Return [X, Y] of the center of cell containing provided text 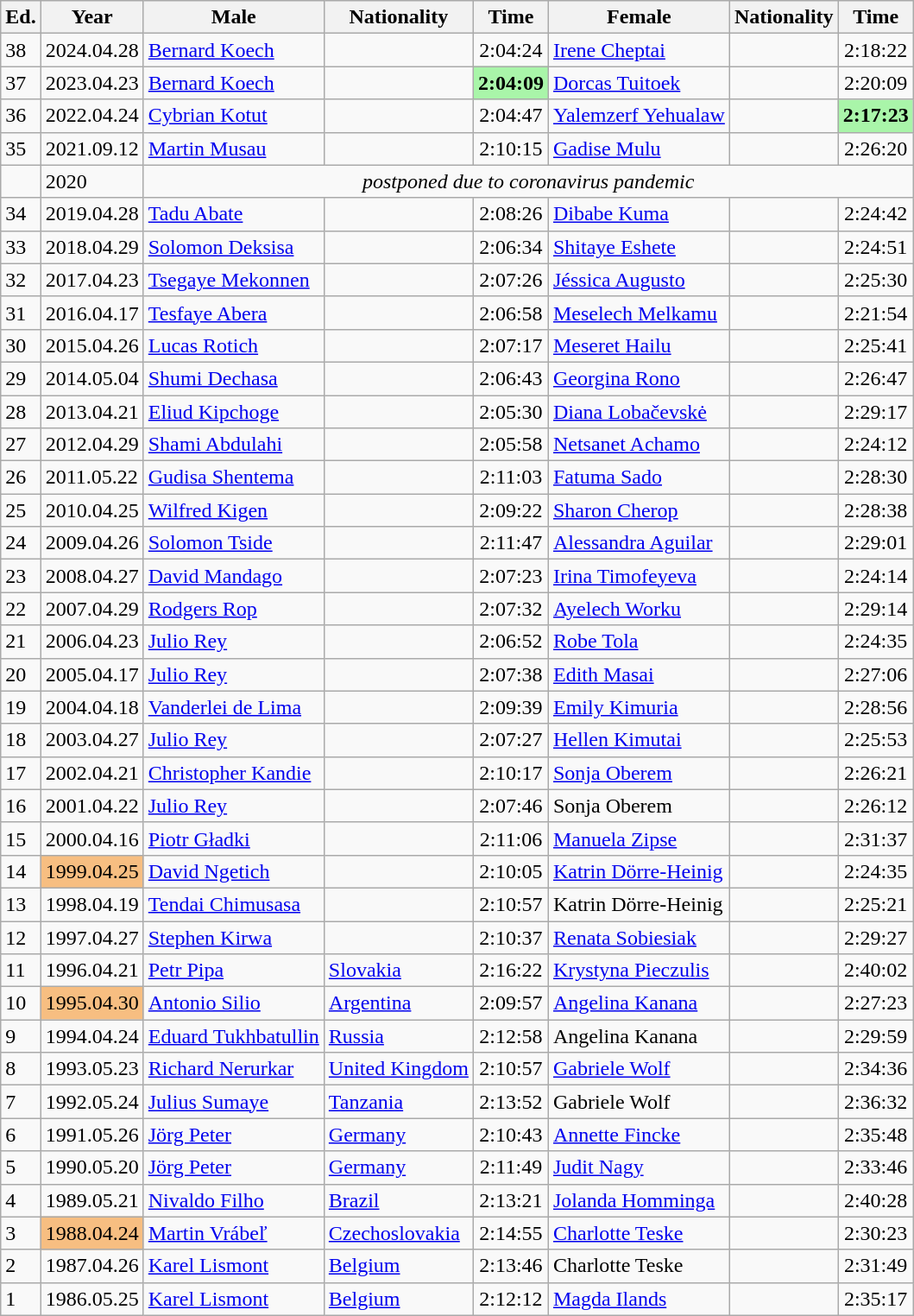
2016.04.17 [91, 313]
Rodgers Rop [233, 609]
2:13:21 [511, 1200]
Shumi Dechasa [233, 378]
2015.04.26 [91, 345]
2:21:54 [875, 313]
2:10:05 [511, 871]
1989.05.21 [91, 1200]
2:04:09 [511, 83]
19 [21, 707]
Russia [399, 1036]
24 [21, 543]
1994.04.24 [91, 1036]
Alessandra Aguilar [639, 543]
2:29:59 [875, 1036]
2:06:34 [511, 247]
Martin Musau [233, 149]
Fatuma Sado [639, 478]
25 [21, 510]
2:18:22 [875, 50]
2:25:41 [875, 345]
2:11:47 [511, 543]
United Kingdom [399, 1069]
Irene Cheptai [639, 50]
Ed. [21, 17]
Dibabe Kuma [639, 214]
2:10:17 [511, 773]
2011.05.22 [91, 478]
Renata Sobiesiak [639, 937]
22 [21, 609]
Eduard Tukhbatullin [233, 1036]
2:06:43 [511, 378]
2:28:56 [875, 707]
Brazil [399, 1200]
Year [91, 17]
5 [21, 1167]
7 [21, 1102]
12 [21, 937]
2:26:12 [875, 806]
Yalemzerf Yehualaw [639, 116]
2022.04.24 [91, 116]
3 [21, 1233]
1991.05.26 [91, 1135]
Georgina Rono [639, 378]
16 [21, 806]
2:07:23 [511, 576]
2:05:30 [511, 412]
2:24:42 [875, 214]
26 [21, 478]
2:09:39 [511, 707]
1987.04.26 [91, 1266]
Solomon Tside [233, 543]
2:08:26 [511, 214]
31 [21, 313]
2:06:52 [511, 642]
32 [21, 280]
33 [21, 247]
2:10:15 [511, 149]
Petr Pipa [233, 971]
2:24:14 [875, 576]
Tendai Chimusasa [233, 904]
2:29:17 [875, 412]
2:07:38 [511, 674]
Tanzania [399, 1102]
Meselech Melkamu [639, 313]
1992.05.24 [91, 1102]
36 [21, 116]
Sharon Cherop [639, 510]
2013.04.21 [91, 412]
2009.04.26 [91, 543]
2000.04.16 [91, 838]
38 [21, 50]
David Mandago [233, 576]
2:09:22 [511, 510]
2014.05.04 [91, 378]
Czechoslovakia [399, 1233]
1996.04.21 [91, 971]
2:29:01 [875, 543]
postponed due to coronavirus pandemic [528, 181]
2021.09.12 [91, 149]
1993.05.23 [91, 1069]
2003.04.27 [91, 740]
2010.04.25 [91, 510]
Piotr Gładki [233, 838]
2:09:57 [511, 1003]
Tadu Abate [233, 214]
Antonio Silio [233, 1003]
34 [21, 214]
2:26:20 [875, 149]
1 [21, 1299]
2:20:09 [875, 83]
2:24:12 [875, 445]
Gadise Mulu [639, 149]
David Ngetich [233, 871]
Tesfaye Abera [233, 313]
Judit Nagy [639, 1167]
1986.05.25 [91, 1299]
15 [21, 838]
Female [639, 17]
Netsanet Achamo [639, 445]
2 [21, 1266]
Irina Timofeyeva [639, 576]
2:11:03 [511, 478]
2:40:02 [875, 971]
18 [21, 740]
Vanderlei de Lima [233, 707]
2:27:06 [875, 674]
2019.04.28 [91, 214]
Emily Kimuria [639, 707]
Tsegaye Mekonnen [233, 280]
2:06:58 [511, 313]
Lucas Rotich [233, 345]
28 [21, 412]
2012.04.29 [91, 445]
2:31:49 [875, 1266]
2:30:23 [875, 1233]
2001.04.22 [91, 806]
2:11:49 [511, 1167]
1999.04.25 [91, 871]
Julius Sumaye [233, 1102]
13 [21, 904]
Argentina [399, 1003]
2008.04.27 [91, 576]
1995.04.30 [91, 1003]
2020 [91, 181]
2023.04.23 [91, 83]
2007.04.29 [91, 609]
2002.04.21 [91, 773]
Male [233, 17]
2:40:28 [875, 1200]
10 [21, 1003]
2006.04.23 [91, 642]
2:04:24 [511, 50]
9 [21, 1036]
23 [21, 576]
1997.04.27 [91, 937]
2:26:21 [875, 773]
2:34:36 [875, 1069]
2:07:26 [511, 280]
Manuela Zipse [639, 838]
2:05:58 [511, 445]
2:07:32 [511, 609]
Eliud Kipchoge [233, 412]
Solomon Deksisa [233, 247]
Richard Nerurkar [233, 1069]
Robe Tola [639, 642]
2:35:48 [875, 1135]
Ayelech Worku [639, 609]
Stephen Kirwa [233, 937]
30 [21, 345]
2:13:46 [511, 1266]
Jolanda Homminga [639, 1200]
37 [21, 83]
Dorcas Tuitoek [639, 83]
Annette Fincke [639, 1135]
2:35:17 [875, 1299]
Wilfred Kigen [233, 510]
27 [21, 445]
2:10:43 [511, 1135]
Meseret Hailu [639, 345]
Krystyna Pieczulis [639, 971]
Slovakia [399, 971]
20 [21, 674]
Gudisa Shentema [233, 478]
2:17:23 [875, 116]
2:12:12 [511, 1299]
Martin Vrábeľ [233, 1233]
2:25:30 [875, 280]
29 [21, 378]
Jéssica Augusto [639, 280]
Hellen Kimutai [639, 740]
2:27:23 [875, 1003]
2:25:53 [875, 740]
1998.04.19 [91, 904]
2:31:37 [875, 838]
Magda Ilands [639, 1299]
2:26:47 [875, 378]
2:29:14 [875, 609]
Shitaye Eshete [639, 247]
Shami Abdulahi [233, 445]
11 [21, 971]
2:36:32 [875, 1102]
2:28:30 [875, 478]
2:33:46 [875, 1167]
2:13:52 [511, 1102]
2:10:37 [511, 937]
4 [21, 1200]
1990.05.20 [91, 1167]
35 [21, 149]
2:14:55 [511, 1233]
1988.04.24 [91, 1233]
2024.04.28 [91, 50]
6 [21, 1135]
2005.04.17 [91, 674]
2:07:17 [511, 345]
Nivaldo Filho [233, 1200]
21 [21, 642]
2:24:51 [875, 247]
Christopher Kandie [233, 773]
Cybrian Kotut [233, 116]
2017.04.23 [91, 280]
14 [21, 871]
Edith Masai [639, 674]
Diana Lobačevskė [639, 412]
17 [21, 773]
8 [21, 1069]
2:07:27 [511, 740]
2004.04.18 [91, 707]
2:11:06 [511, 838]
2:16:22 [511, 971]
2:29:27 [875, 937]
2:12:58 [511, 1036]
2:04:47 [511, 116]
2018.04.29 [91, 247]
2:28:38 [875, 510]
2:25:21 [875, 904]
2:07:46 [511, 806]
